Return (X, Y) of the center of cell containing provided text 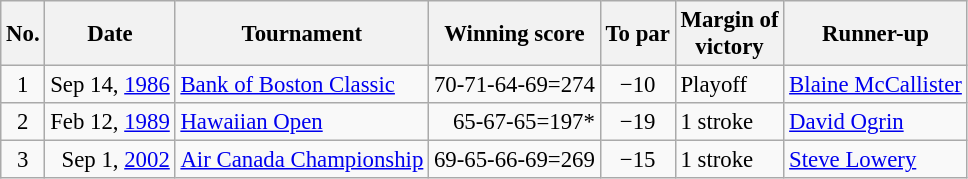
Winning score (515, 34)
Feb 12, 1989 (110, 122)
69-65-66-69=269 (515, 160)
65-67-65=197* (515, 122)
3 (23, 160)
1 (23, 85)
Sep 1, 2002 (110, 160)
Sep 14, 1986 (110, 85)
Air Canada Championship (302, 160)
To par (638, 34)
Date (110, 34)
−15 (638, 160)
Playoff (730, 85)
70-71-64-69=274 (515, 85)
Hawaiian Open (302, 122)
Runner-up (876, 34)
2 (23, 122)
Steve Lowery (876, 160)
Bank of Boston Classic (302, 85)
No. (23, 34)
Blaine McCallister (876, 85)
Margin ofvictory (730, 34)
−19 (638, 122)
−10 (638, 85)
Tournament (302, 34)
David Ogrin (876, 122)
